Pinpoint the cell where the given text exists, returning its (x, y) midpoint coordinate. 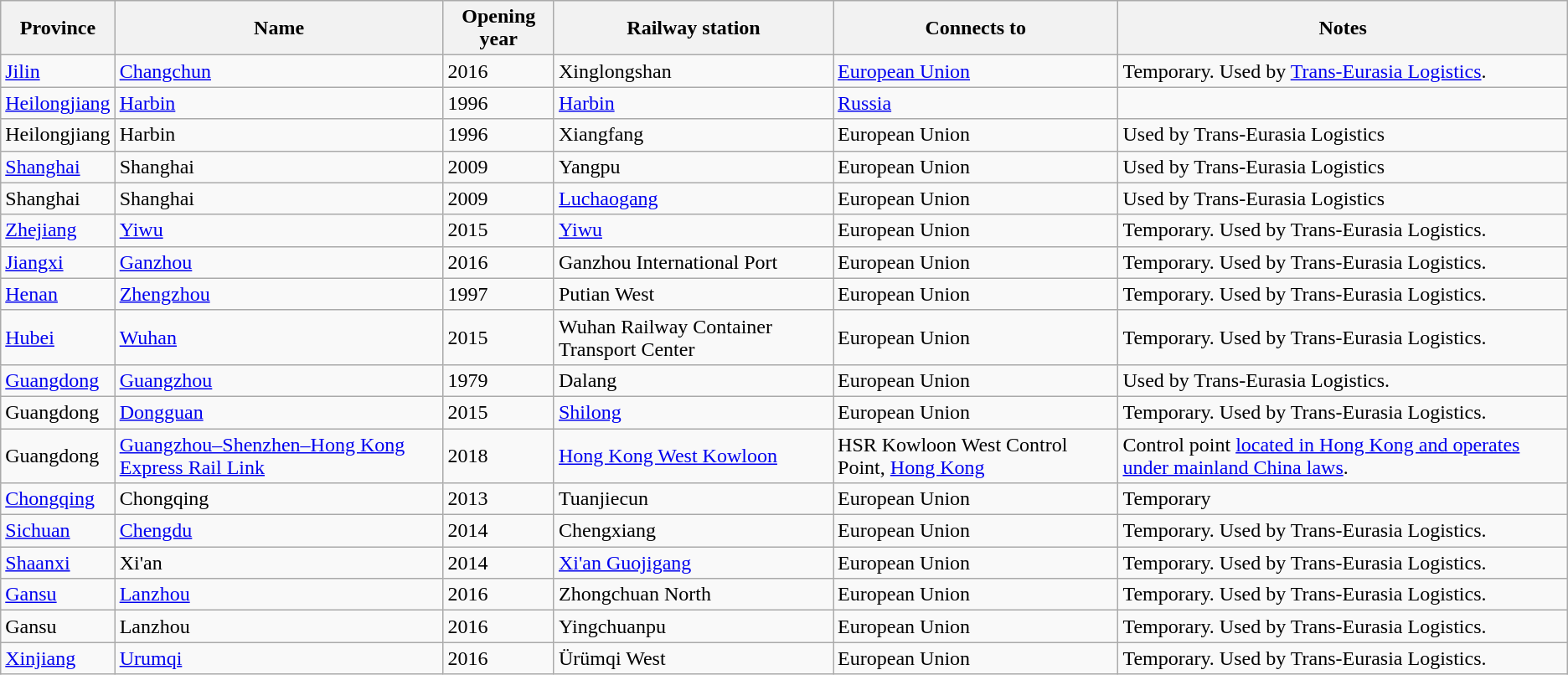
Hong Kong West Kowloon (694, 456)
Zhejiang (58, 230)
Sichuan (58, 531)
Zhengzhou (279, 294)
Jilin (58, 71)
Hubei (58, 337)
Chengxiang (694, 531)
Ganzhou International Port (694, 262)
Notes (1343, 28)
1979 (498, 380)
Xi'an (279, 563)
Dalang (694, 380)
Chengdu (279, 531)
Henan (58, 294)
Urumqi (279, 658)
Changchun (279, 71)
2018 (498, 456)
Ganzhou (279, 262)
Temporary (1343, 499)
Yingchuanpu (694, 626)
Name (279, 28)
Guangzhou–Shenzhen–Hong Kong Express Rail Link (279, 456)
Yangpu (694, 167)
Zhongchuan North (694, 595)
Wuhan (279, 337)
Dongguan (279, 412)
Luchaogang (694, 198)
Wuhan Railway Container Transport Center (694, 337)
Xinglongshan (694, 71)
Ürümqi West (694, 658)
Used by Trans-Eurasia Logistics. (1343, 380)
Control point located in Hong Kong and operates under mainland China laws. (1343, 456)
Connects to (976, 28)
Xinjiang (58, 658)
Guangzhou (279, 380)
Shilong (694, 412)
Jiangxi (58, 262)
Putian West (694, 294)
1997 (498, 294)
Railway station (694, 28)
Xiangfang (694, 135)
Opening year (498, 28)
HSR Kowloon West Control Point, Hong Kong (976, 456)
Province (58, 28)
Shaanxi (58, 563)
Tuanjiecun (694, 499)
Russia (976, 103)
Xi'an Guojigang (694, 563)
2013 (498, 499)
